Return the (X, Y) coordinate for the center point of the cell that contains the specified text.  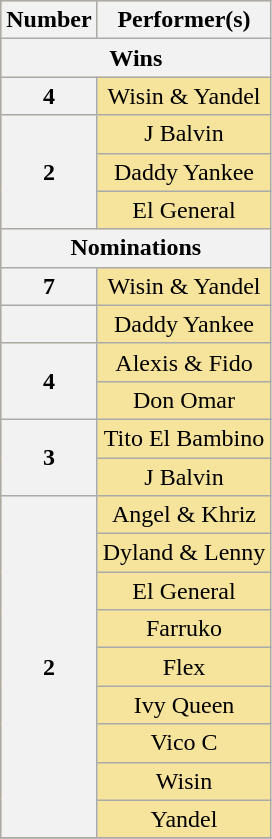
Yandel (184, 819)
Ivy Queen (184, 705)
Performer(s) (184, 20)
3 (49, 457)
Wisin (184, 781)
Flex (184, 667)
Alexis & Fido (184, 362)
Nominations (136, 248)
7 (49, 286)
Dyland & Lenny (184, 553)
Don Omar (184, 400)
Farruko (184, 629)
Tito El Bambino (184, 438)
Angel & Khriz (184, 515)
Vico C (184, 743)
Number (49, 20)
Wins (136, 58)
